Capture the cell that displays the provided text and extract its (X, Y) central coordinate. 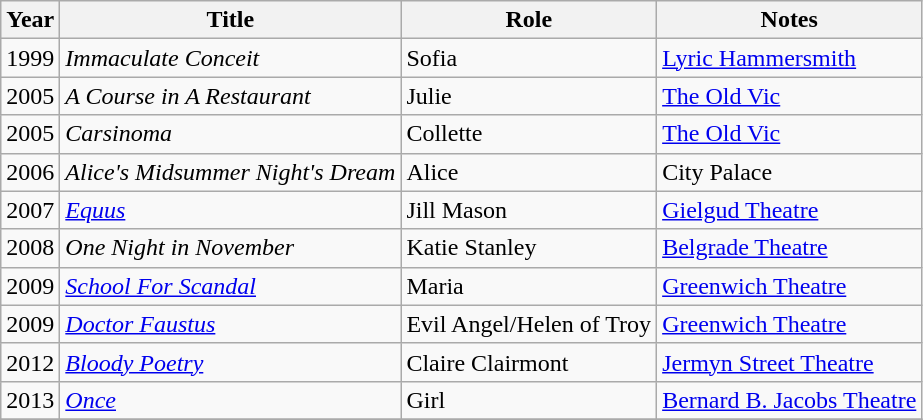
Carsinoma (230, 134)
School For Scandal (230, 286)
Role (529, 20)
2008 (30, 248)
Julie (529, 96)
Bernard B. Jacobs Theatre (790, 400)
Bloody Poetry (230, 362)
Claire Clairmont (529, 362)
Doctor Faustus (230, 324)
Jill Mason (529, 210)
A Course in A Restaurant (230, 96)
Girl (529, 400)
Once (230, 400)
Belgrade Theatre (790, 248)
Lyric Hammersmith (790, 58)
Alice (529, 172)
Maria (529, 286)
Immaculate Conceit (230, 58)
Collette (529, 134)
Equus (230, 210)
Alice's Midsummer Night's Dream (230, 172)
2012 (30, 362)
Notes (790, 20)
City Palace (790, 172)
Year (30, 20)
One Night in November (230, 248)
2007 (30, 210)
Jermyn Street Theatre (790, 362)
Gielgud Theatre (790, 210)
Katie Stanley (529, 248)
2006 (30, 172)
Evil Angel/Helen of Troy (529, 324)
2013 (30, 400)
Sofia (529, 58)
Title (230, 20)
1999 (30, 58)
